Output the [x, y] coordinate of the center of the cell containing the given text.  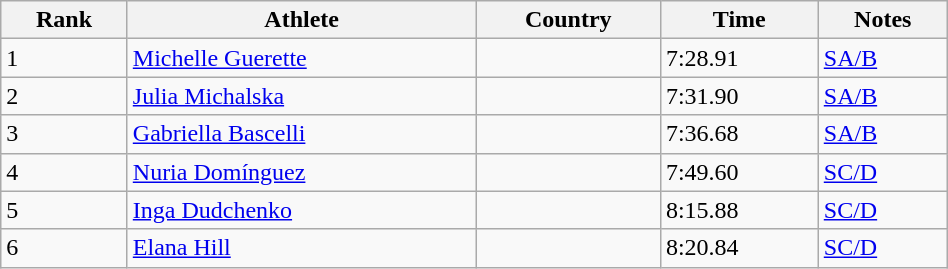
Athlete [302, 20]
Gabriella Bascelli [302, 134]
Julia Michalska [302, 96]
2 [64, 96]
Notes [882, 20]
5 [64, 210]
7:31.90 [739, 96]
8:15.88 [739, 210]
Country [568, 20]
7:36.68 [739, 134]
Nuria Domínguez [302, 172]
7:28.91 [739, 58]
Rank [64, 20]
6 [64, 248]
Inga Dudchenko [302, 210]
8:20.84 [739, 248]
3 [64, 134]
Elana Hill [302, 248]
Time [739, 20]
7:49.60 [739, 172]
Michelle Guerette [302, 58]
4 [64, 172]
1 [64, 58]
